Search for the cell housing the specified text and yield its [x, y] center coordinate. 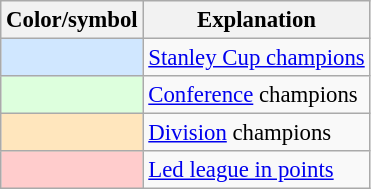
Color/symbol [72, 20]
Explanation [256, 20]
Division champions [256, 133]
Conference champions [256, 95]
Stanley Cup champions [256, 58]
Led league in points [256, 170]
